Determine the (x, y) coordinate at the center of the cell enclosing the given text.  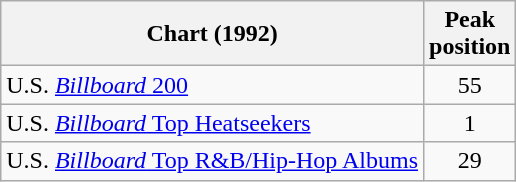
U.S. Billboard Top Heatseekers (212, 123)
Chart (1992) (212, 34)
Peak position (470, 34)
29 (470, 161)
U.S. Billboard Top R&B/Hip-Hop Albums (212, 161)
U.S. Billboard 200 (212, 85)
1 (470, 123)
55 (470, 85)
